Pinpoint the cell where the given text exists, returning its (x, y) midpoint coordinate. 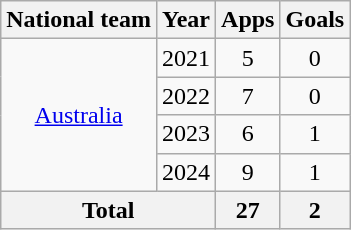
5 (248, 58)
6 (248, 134)
2 (315, 210)
2024 (186, 172)
27 (248, 210)
7 (248, 96)
9 (248, 172)
Year (186, 20)
Apps (248, 20)
2022 (186, 96)
2021 (186, 58)
Australia (79, 115)
Total (108, 210)
Goals (315, 20)
National team (79, 20)
2023 (186, 134)
